For the text-containing cell, return its midpoint in (X, Y) coordinate format. 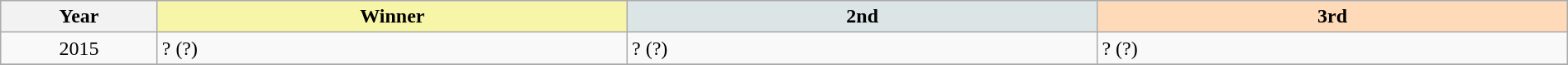
3rd (1332, 17)
2nd (863, 17)
Year (79, 17)
2015 (79, 48)
Winner (392, 17)
